Pinpoint the cell where the given text exists, returning its [X, Y] midpoint coordinate. 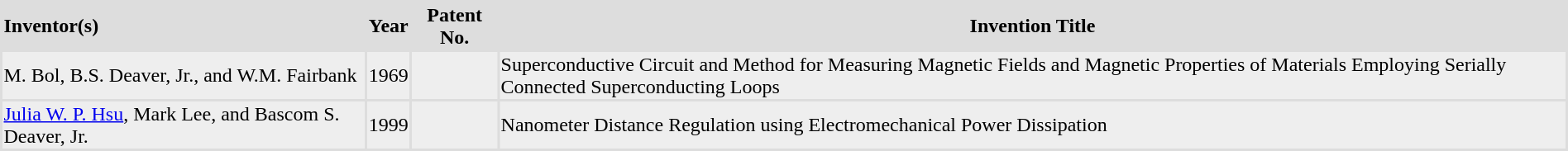
Patent No. [455, 26]
Year [389, 26]
Julia W. P. Hsu, Mark Lee, and Bascom S. Deaver, Jr. [184, 125]
1999 [389, 125]
Invention Title [1032, 26]
Inventor(s) [184, 26]
M. Bol, B.S. Deaver, Jr., and W.M. Fairbank [184, 76]
1969 [389, 76]
Nanometer Distance Regulation using Electromechanical Power Dissipation [1032, 125]
